Detect which cell encompasses the target text, then output its [x, y] center coordinate. 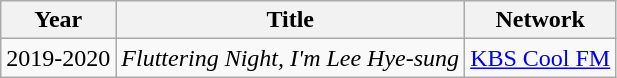
Year [58, 20]
Fluttering Night, I'm Lee Hye-sung [290, 58]
KBS Cool FM [540, 58]
2019-2020 [58, 58]
Title [290, 20]
Network [540, 20]
